Determine the (x, y) coordinate at the center of the cell enclosing the given text.  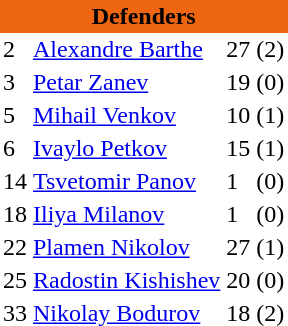
Petar Zanev (126, 82)
Mihail Venkov (126, 116)
14 (15, 182)
22 (15, 248)
3 (15, 82)
25 (15, 280)
Tsvetomir Panov (126, 182)
10 (238, 116)
2 (15, 50)
15 (238, 148)
6 (15, 148)
Ivaylo Petkov (126, 148)
Plamen Nikolov (126, 248)
18 (15, 214)
Defenders (144, 16)
Iliya Milanov (126, 214)
Alexandre Barthe (126, 50)
5 (15, 116)
(2) (270, 50)
Radostin Kishishev (126, 280)
19 (238, 82)
20 (238, 280)
